Identify which cell holds the provided text, then report its [x, y] central coordinate. 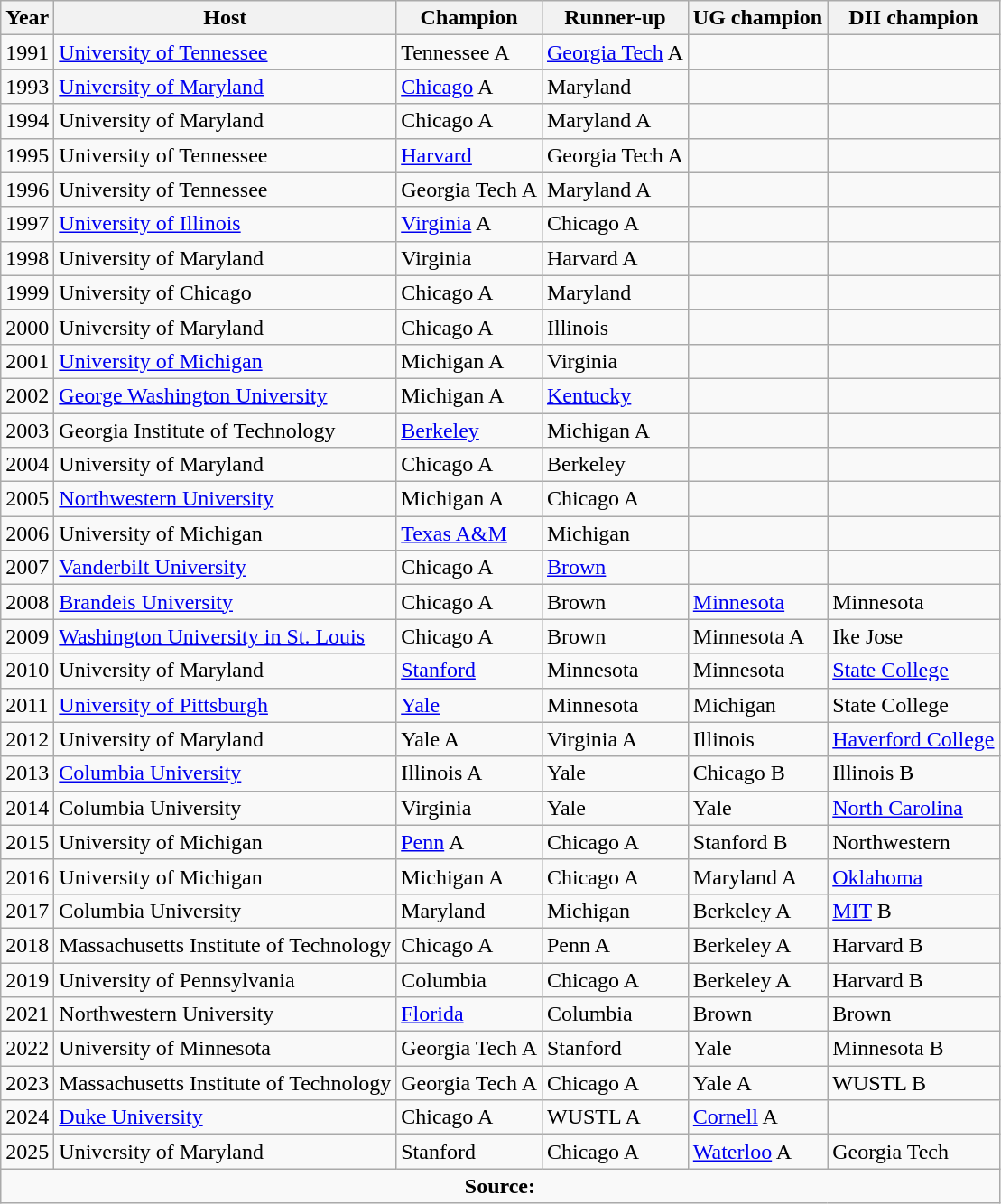
Texas A&M [469, 533]
2016 [27, 876]
1991 [27, 52]
2021 [27, 1014]
MIT B [913, 911]
1998 [27, 258]
2004 [27, 465]
WUSTL B [913, 1083]
2011 [27, 705]
2000 [27, 327]
1995 [27, 155]
Kentucky [615, 395]
Harvard A [615, 258]
Oklahoma [913, 876]
Duke University [226, 1117]
Illinois B [913, 773]
2005 [27, 499]
Georgia Tech [913, 1152]
Minnesota A [757, 636]
Northwestern [913, 842]
2018 [27, 945]
Champion [469, 18]
Illinois A [469, 773]
Ike Jose [913, 636]
UG champion [757, 18]
Minnesota B [913, 1049]
2003 [27, 431]
Georgia Institute of Technology [226, 431]
Washington University in St. Louis [226, 636]
2013 [27, 773]
1994 [27, 121]
2012 [27, 739]
Runner-up [615, 18]
Haverford College [913, 739]
Chicago B [757, 773]
1997 [27, 224]
Brandeis University [226, 602]
Waterloo A [757, 1152]
2006 [27, 533]
1999 [27, 292]
1993 [27, 87]
2023 [27, 1083]
Florida [469, 1014]
2025 [27, 1152]
2017 [27, 911]
1996 [27, 190]
Vanderbilt University [226, 568]
2007 [27, 568]
University of Minnesota [226, 1049]
University of Pennsylvania [226, 979]
Tennessee A [469, 52]
2015 [27, 842]
2002 [27, 395]
Cornell A [757, 1117]
Harvard [469, 155]
Source: [500, 1186]
George Washington University [226, 395]
2022 [27, 1049]
2001 [27, 361]
North Carolina [913, 808]
2009 [27, 636]
University of Chicago [226, 292]
University of Illinois [226, 224]
2019 [27, 979]
WUSTL A [615, 1117]
2008 [27, 602]
2024 [27, 1117]
2010 [27, 671]
2014 [27, 808]
University of Pittsburgh [226, 705]
DII champion [913, 18]
Host [226, 18]
Stanford B [757, 842]
Year [27, 18]
